Detect which cell encompasses the target text, then output its (X, Y) center coordinate. 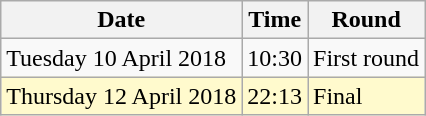
10:30 (275, 58)
22:13 (275, 96)
Date (122, 20)
Time (275, 20)
Final (366, 96)
Round (366, 20)
Thursday 12 April 2018 (122, 96)
Tuesday 10 April 2018 (122, 58)
First round (366, 58)
